Capture the cell that displays the provided text and extract its [X, Y] central coordinate. 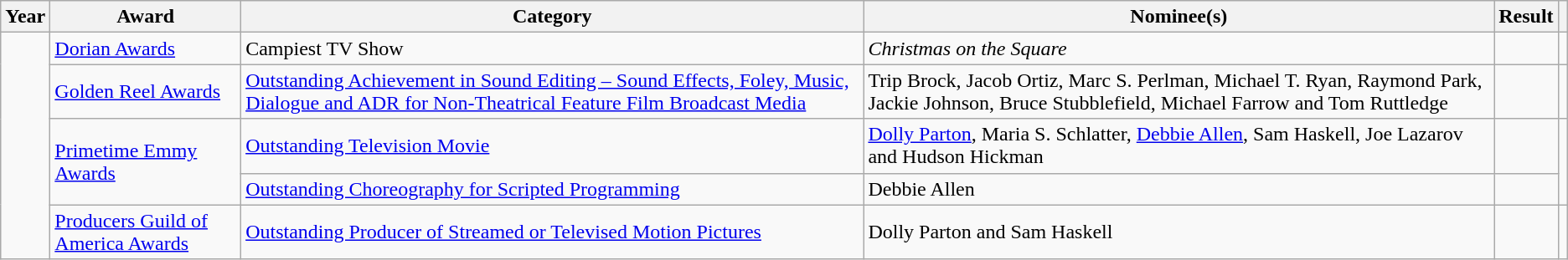
Campiest TV Show [553, 48]
Nominee(s) [1179, 17]
Award [146, 17]
Year [25, 17]
Christmas on the Square [1179, 48]
Primetime Emmy Awards [146, 162]
Outstanding Producer of Streamed or Televised Motion Pictures [553, 232]
Outstanding Choreography for Scripted Programming [553, 189]
Producers Guild of America Awards [146, 232]
Category [553, 17]
Outstanding Television Movie [553, 145]
Golden Reel Awards [146, 92]
Result [1526, 17]
Dolly Parton, Maria S. Schlatter, Debbie Allen, Sam Haskell, Joe Lazarov and Hudson Hickman [1179, 145]
Dolly Parton and Sam Haskell [1179, 232]
Outstanding Achievement in Sound Editing – Sound Effects, Foley, Music, Dialogue and ADR for Non-Theatrical Feature Film Broadcast Media [553, 92]
Trip Brock, Jacob Ortiz, Marc S. Perlman, Michael T. Ryan, Raymond Park, Jackie Johnson, Bruce Stubblefield, Michael Farrow and Tom Ruttledge [1179, 92]
Debbie Allen [1179, 189]
Dorian Awards [146, 48]
